Extract the (X, Y) coordinate from the center of the cell holding the provided text.  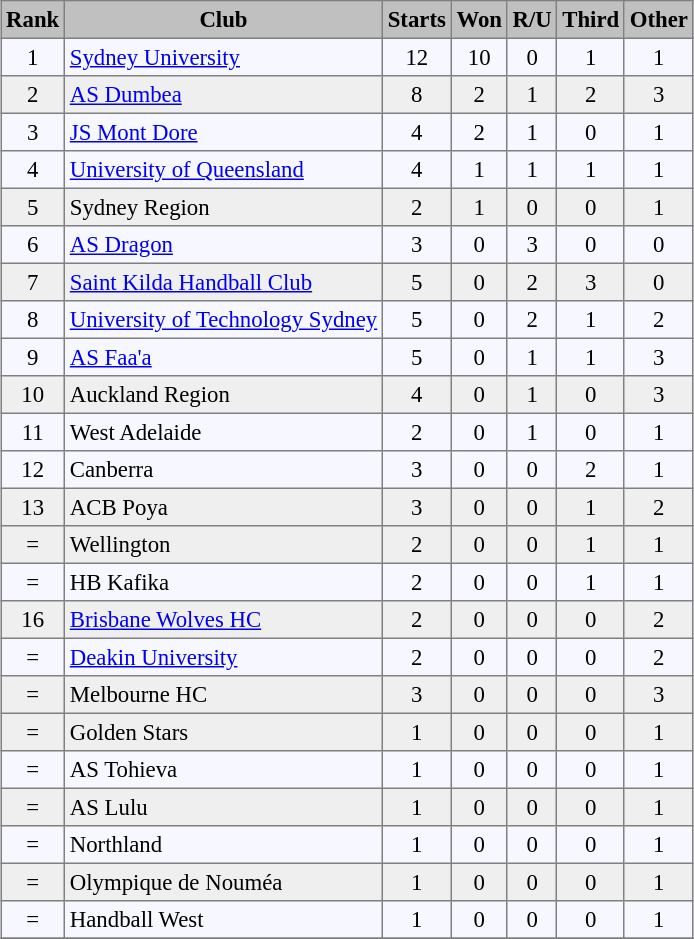
9 (33, 357)
Northland (224, 845)
Canberra (224, 470)
Sydney Region (224, 207)
Club (224, 20)
AS Faa'a (224, 357)
Golden Stars (224, 732)
University of Queensland (224, 170)
West Adelaide (224, 432)
7 (33, 282)
R/U (532, 20)
11 (33, 432)
University of Technology Sydney (224, 320)
Won (479, 20)
Other (658, 20)
6 (33, 245)
Melbourne HC (224, 695)
Brisbane Wolves HC (224, 620)
AS Dumbea (224, 95)
Deakin University (224, 657)
Starts (416, 20)
Handball West (224, 920)
Wellington (224, 545)
ACB Poya (224, 507)
HB Kafika (224, 582)
Auckland Region (224, 395)
Saint Kilda Handball Club (224, 282)
Rank (33, 20)
16 (33, 620)
JS Mont Dore (224, 132)
Third (590, 20)
AS Tohieva (224, 770)
AS Dragon (224, 245)
13 (33, 507)
AS Lulu (224, 807)
Sydney University (224, 57)
Olympique de Nouméa (224, 882)
